Return the (x, y) coordinate for the center point of the cell that contains the specified text.  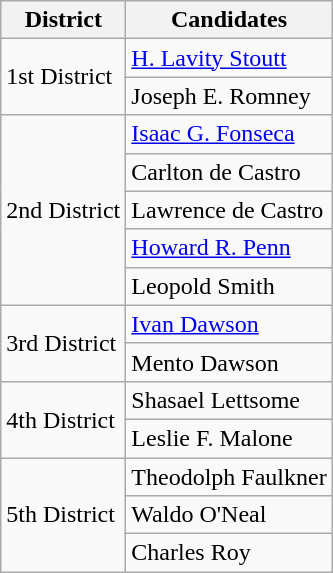
H. Lavity Stoutt (229, 58)
Charles Roy (229, 553)
Candidates (229, 20)
Mento Dawson (229, 362)
Joseph E. Romney (229, 96)
2nd District (64, 210)
4th District (64, 419)
1st District (64, 77)
3rd District (64, 343)
Leslie F. Malone (229, 438)
Carlton de Castro (229, 172)
Theodolph Faulkner (229, 477)
5th District (64, 515)
Leopold Smith (229, 286)
Shasael Lettsome (229, 400)
Isaac G. Fonseca (229, 134)
Waldo O'Neal (229, 515)
Ivan Dawson (229, 324)
District (64, 20)
Howard R. Penn (229, 248)
Lawrence de Castro (229, 210)
